Pinpoint the cell where the given text exists, returning its [x, y] midpoint coordinate. 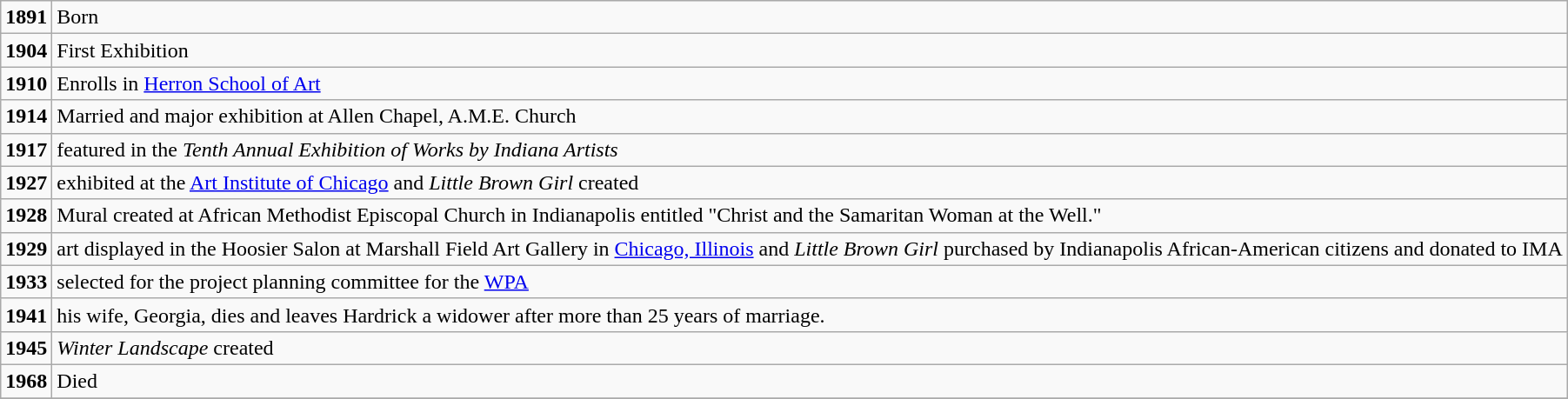
1891 [26, 17]
1904 [26, 50]
1917 [26, 150]
selected for the project planning committee for the WPA [810, 282]
1945 [26, 348]
Died [810, 381]
1968 [26, 381]
Enrolls in Herron School of Art [810, 83]
Married and major exhibition at Allen Chapel, A.M.E. Church [810, 116]
Winter Landscape created [810, 348]
First Exhibition [810, 50]
1928 [26, 216]
1914 [26, 116]
1941 [26, 315]
featured in the Tenth Annual Exhibition of Works by Indiana Artists [810, 150]
1933 [26, 282]
exhibited at the Art Institute of Chicago and Little Brown Girl created [810, 183]
Mural created at African Methodist Episcopal Church in Indianapolis entitled "Christ and the Samaritan Woman at the Well." [810, 216]
1927 [26, 183]
1929 [26, 249]
Born [810, 17]
1910 [26, 83]
his wife, Georgia, dies and leaves Hardrick a widower after more than 25 years of marriage. [810, 315]
